Determine the (x, y) coordinate at the center of the cell enclosing the given text.  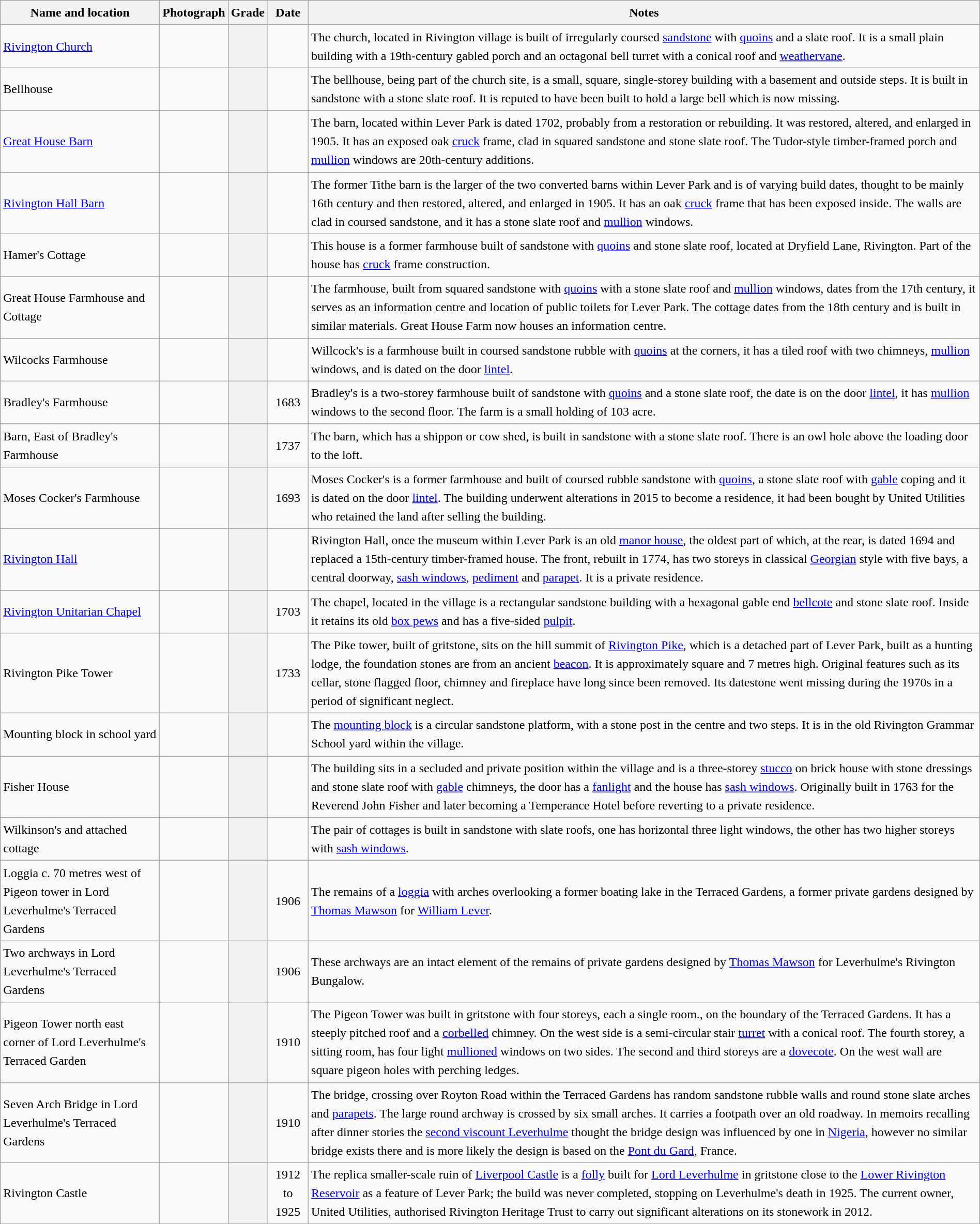
Date (288, 12)
Hamer's Cottage (80, 255)
Great House Barn (80, 142)
Loggia c. 70 metres west of Pigeon tower in Lord Leverhulme's Terraced Gardens (80, 900)
Grade (248, 12)
Great House Farmhouse and Cottage (80, 307)
Bradley's Farmhouse (80, 402)
1733 (288, 673)
Mounting block in school yard (80, 735)
Notes (644, 12)
Rivington Unitarian Chapel (80, 612)
Rivington Hall (80, 559)
Rivington Hall Barn (80, 203)
Rivington Pike Tower (80, 673)
Bellhouse (80, 89)
Name and location (80, 12)
These archways are an intact element of the remains of private gardens designed by Thomas Mawson for Leverhulme's Rivington Bungalow. (644, 972)
Rivington Church (80, 47)
Barn, East of Bradley's Farmhouse (80, 446)
Fisher House (80, 787)
1703 (288, 612)
1737 (288, 446)
Moses Cocker's Farmhouse (80, 497)
Seven Arch Bridge in Lord Leverhulme's Terraced Gardens (80, 1123)
Wilcocks Farmhouse (80, 360)
1912 to 1925 (288, 1193)
Rivington Castle (80, 1193)
Two archways in Lord Leverhulme's Terraced Gardens (80, 972)
Pigeon Tower north east corner of Lord Leverhulme's Terraced Garden (80, 1042)
Wilkinson's and attached cottage (80, 839)
The barn, which has a shippon or cow shed, is built in sandstone with a stone slate roof. There is an owl hole above the loading door to the loft. (644, 446)
1693 (288, 497)
1683 (288, 402)
Photograph (194, 12)
